Identify which cell holds the provided text, then report its (x, y) central coordinate. 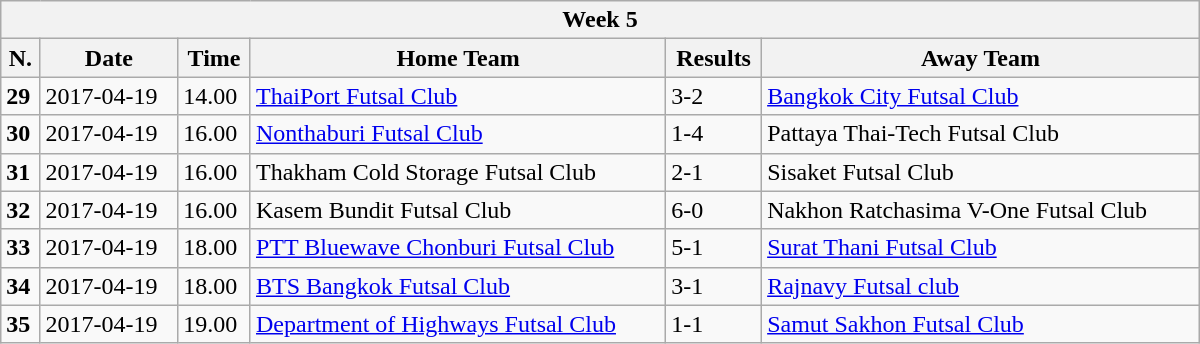
Date (109, 58)
N. (20, 58)
5-1 (714, 248)
Pattaya Thai-Tech Futsal Club (981, 134)
2-1 (714, 172)
Home Team (458, 58)
3-2 (714, 96)
1-1 (714, 324)
14.00 (214, 96)
ThaiPort Futsal Club (458, 96)
Nonthaburi Futsal Club (458, 134)
Rajnavy Futsal club (981, 286)
Kasem Bundit Futsal Club (458, 210)
PTT Bluewave Chonburi Futsal Club (458, 248)
Time (214, 58)
Sisaket Futsal Club (981, 172)
Away Team (981, 58)
Week 5 (600, 20)
Nakhon Ratchasima V-One Futsal Club (981, 210)
Surat Thani Futsal Club (981, 248)
31 (20, 172)
34 (20, 286)
1-4 (714, 134)
Department of Highways Futsal Club (458, 324)
33 (20, 248)
29 (20, 96)
3-1 (714, 286)
Bangkok City Futsal Club (981, 96)
Thakham Cold Storage Futsal Club (458, 172)
32 (20, 210)
Results (714, 58)
30 (20, 134)
BTS Bangkok Futsal Club (458, 286)
6-0 (714, 210)
Samut Sakhon Futsal Club (981, 324)
35 (20, 324)
19.00 (214, 324)
